Capture the cell that displays the provided text and extract its [X, Y] central coordinate. 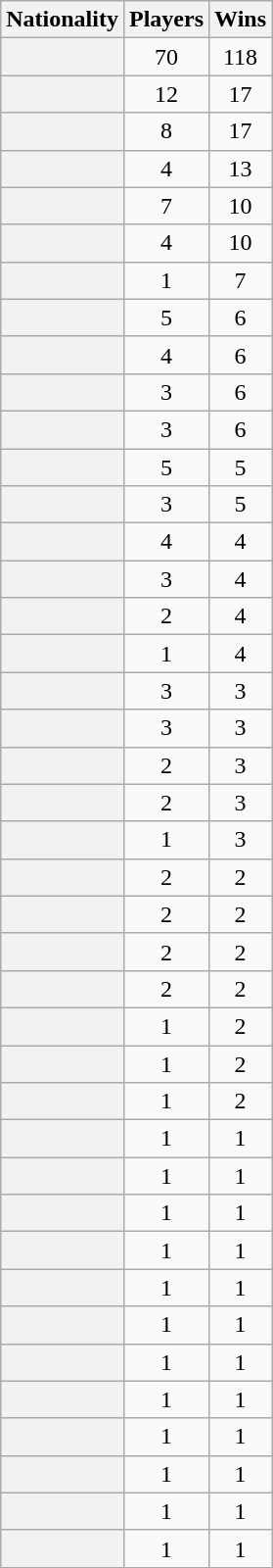
70 [166, 57]
8 [166, 131]
Nationality [63, 20]
118 [241, 57]
Wins [241, 20]
13 [241, 169]
12 [166, 94]
Players [166, 20]
